Locate the cell with the specified text and output its [x, y] center coordinate. 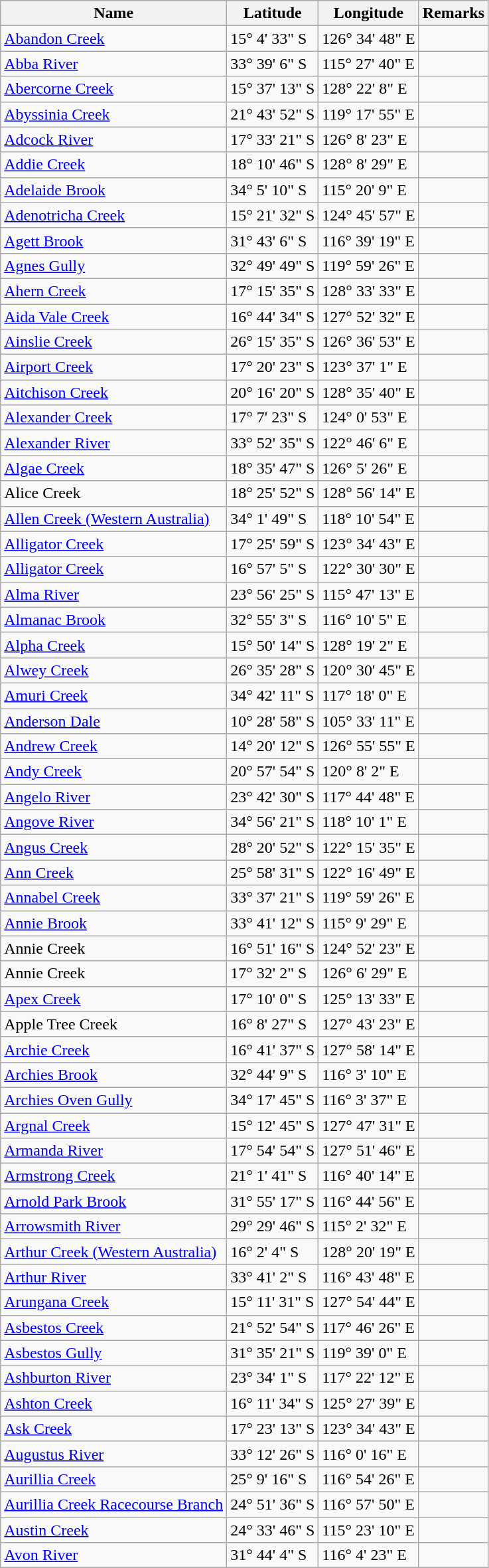
Apple Tree Creek [114, 1024]
18° 35' 47" S [273, 468]
127° 47' 31" E [369, 1126]
Amuri Creek [114, 695]
31° 55' 17" S [273, 1201]
Ahern Creek [114, 291]
Arnold Park Brook [114, 1201]
122° 30' 30" E [369, 569]
Alice Creek [114, 493]
33° 39' 6" S [273, 64]
Austin Creek [114, 1529]
115° 20' 9" E [369, 190]
20° 57' 54" S [273, 772]
Alwey Creek [114, 670]
Armanda River [114, 1151]
123° 37' 1" E [369, 367]
34° 56' 21" S [273, 822]
126° 5' 26" E [369, 468]
126° 55' 55" E [369, 746]
116° 40' 14" E [369, 1176]
15° 4' 33" S [273, 39]
15° 50' 14" S [273, 645]
33° 37' 21" S [273, 898]
Agnes Gully [114, 266]
Anderson Dale [114, 721]
Addie Creek [114, 165]
Arungana Creek [114, 1302]
Arthur River [114, 1277]
32° 44' 9" S [273, 1075]
34° 17' 45" S [273, 1100]
17° 20' 23" S [273, 367]
115° 23' 10" E [369, 1529]
Alpha Creek [114, 645]
118° 10' 1" E [369, 822]
15° 12' 45" S [273, 1126]
25° 58' 31" S [273, 873]
Angelo River [114, 797]
31° 44' 4" S [273, 1555]
26° 35' 28" S [273, 670]
33° 41' 12" S [273, 923]
116° 54' 26" E [369, 1479]
Avon River [114, 1555]
20° 16' 20" S [273, 392]
17° 15' 35" S [273, 291]
21° 1' 41" S [273, 1176]
Agett Brook [114, 240]
16° 57' 5" S [273, 569]
116° 39' 19" E [369, 240]
128° 35' 40" E [369, 392]
16° 51' 16" S [273, 948]
115° 9' 29" E [369, 923]
Latitude [273, 13]
Argnal Creek [114, 1126]
Adenotricha Creek [114, 215]
33° 12' 26" S [273, 1454]
16° 8' 27" S [273, 1024]
128° 8' 29" E [369, 165]
15° 11' 31" S [273, 1302]
17° 33' 21" S [273, 139]
120° 8' 2" E [369, 772]
29° 29' 46" S [273, 1227]
Annabel Creek [114, 898]
115° 2' 32" E [369, 1227]
Ask Creek [114, 1429]
Annie Brook [114, 923]
17° 7' 23" S [273, 418]
Airport Creek [114, 367]
17° 23' 13" S [273, 1429]
118° 10' 54" E [369, 519]
33° 52' 35" S [273, 443]
Aurillia Creek Racecourse Branch [114, 1504]
Andy Creek [114, 772]
Abercorne Creek [114, 89]
17° 25' 59" S [273, 544]
Angove River [114, 822]
31° 43' 6" S [273, 240]
127° 58' 14" E [369, 1049]
16° 41' 37" S [273, 1049]
Arrowsmith River [114, 1227]
126° 36' 53" E [369, 342]
Aitchison Creek [114, 392]
120° 30' 45" E [369, 670]
23° 56' 25" S [273, 594]
128° 20' 19" E [369, 1252]
Aida Vale Creek [114, 317]
34° 42' 11" S [273, 695]
21° 43' 52" S [273, 114]
124° 45' 57" E [369, 215]
33° 41' 2" S [273, 1277]
Allen Creek (Western Australia) [114, 519]
116° 57' 50" E [369, 1504]
Algae Creek [114, 468]
Angus Creek [114, 847]
15° 37' 13" S [273, 89]
24° 51' 36" S [273, 1504]
126° 34' 48" E [369, 39]
126° 6' 29" E [369, 974]
Armstrong Creek [114, 1176]
24° 33' 46" S [273, 1529]
Augustus River [114, 1454]
Ainslie Creek [114, 342]
Adelaide Brook [114, 190]
15° 21' 32" S [273, 215]
117° 44' 48" E [369, 797]
116° 3' 37" E [369, 1100]
122° 15' 35" E [369, 847]
17° 32' 2" S [273, 974]
Longitude [369, 13]
116° 3' 10" E [369, 1075]
Arthur Creek (Western Australia) [114, 1252]
116° 0' 16" E [369, 1454]
117° 22' 12" E [369, 1378]
Abandon Creek [114, 39]
119° 39' 0" E [369, 1353]
34° 1' 49" S [273, 519]
Name [114, 13]
Almanac Brook [114, 620]
116° 4' 23" E [369, 1555]
127° 52' 32" E [369, 317]
31° 35' 21" S [273, 1353]
124° 0' 53" E [369, 418]
116° 44' 56" E [369, 1201]
21° 52' 54" S [273, 1328]
14° 20' 12" S [273, 746]
117° 18' 0" E [369, 695]
117° 46' 26" E [369, 1328]
127° 51' 46" E [369, 1151]
Archie Creek [114, 1049]
25° 9' 16" S [273, 1479]
26° 15' 35" S [273, 342]
Alma River [114, 594]
115° 47' 13" E [369, 594]
Alexander Creek [114, 418]
Adcock River [114, 139]
Ann Creek [114, 873]
127° 43' 23" E [369, 1024]
128° 33' 33" E [369, 291]
Alexander River [114, 443]
122° 46' 6" E [369, 443]
Asbestos Gully [114, 1353]
Archies Brook [114, 1075]
119° 17' 55" E [369, 114]
127° 54' 44" E [369, 1302]
23° 34' 1" S [273, 1378]
125° 13' 33" E [369, 999]
128° 19' 2" E [369, 645]
16° 11' 34" S [273, 1403]
32° 49' 49" S [273, 266]
Asbestos Creek [114, 1328]
Abyssinia Creek [114, 114]
16° 2' 4" S [273, 1252]
Aurillia Creek [114, 1479]
128° 22' 8" E [369, 89]
Ashburton River [114, 1378]
18° 10' 46" S [273, 165]
105° 33' 11" E [369, 721]
10° 28' 58" S [273, 721]
32° 55' 3" S [273, 620]
116° 43' 48" E [369, 1277]
Abba River [114, 64]
17° 54' 54" S [273, 1151]
23° 42' 30" S [273, 797]
126° 8' 23" E [369, 139]
Remarks [453, 13]
16° 44' 34" S [273, 317]
17° 10' 0" S [273, 999]
34° 5' 10" S [273, 190]
Andrew Creek [114, 746]
Archies Oven Gully [114, 1100]
Ashton Creek [114, 1403]
115° 27' 40" E [369, 64]
Apex Creek [114, 999]
28° 20' 52" S [273, 847]
128° 56' 14" E [369, 493]
122° 16' 49" E [369, 873]
124° 52' 23" E [369, 948]
116° 10' 5" E [369, 620]
18° 25' 52" S [273, 493]
125° 27' 39" E [369, 1403]
